Return the (X, Y) coordinate for the center point of the cell that contains the specified text.  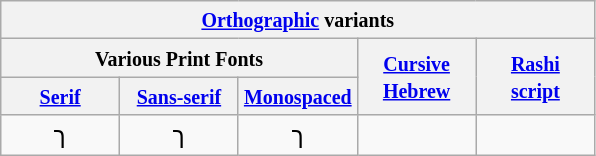
Orthographic variants (298, 20)
Various Print Fonts (179, 58)
Rashiscript (536, 77)
Monospaced (298, 96)
CursiveHebrew (416, 77)
Sans-serif (180, 96)
Serif (60, 96)
